From the cell containing the given text, extract its center point as (x, y) coordinate. 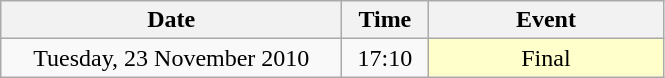
Time (385, 20)
17:10 (385, 58)
Date (172, 20)
Tuesday, 23 November 2010 (172, 58)
Event (546, 20)
Final (546, 58)
